Detect which cell encompasses the target text, then output its (X, Y) center coordinate. 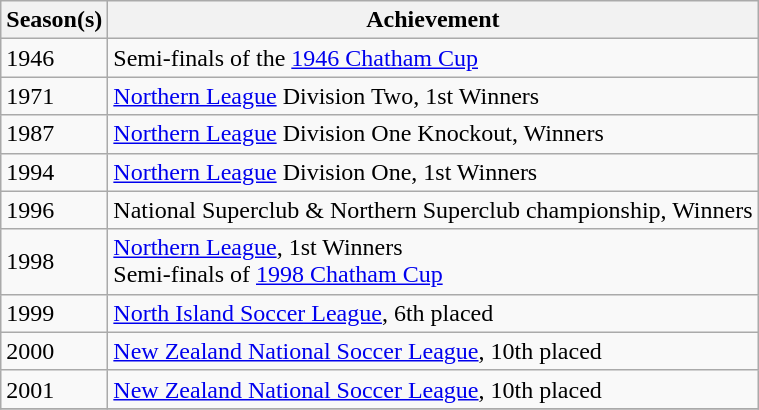
North Island Soccer League, 6th placed (433, 313)
1998 (54, 262)
Achievement (433, 20)
National Superclub & Northern Superclub championship, Winners (433, 210)
1946 (54, 58)
1996 (54, 210)
Season(s) (54, 20)
2001 (54, 389)
2000 (54, 351)
1994 (54, 172)
Northern League, 1st WinnersSemi-finals of 1998 Chatham Cup (433, 262)
1999 (54, 313)
Northern League Division One, 1st Winners (433, 172)
1987 (54, 134)
Semi-finals of the 1946 Chatham Cup (433, 58)
1971 (54, 96)
Northern League Division One Knockout, Winners (433, 134)
Northern League Division Two, 1st Winners (433, 96)
